Search for the cell housing the specified text and yield its [x, y] center coordinate. 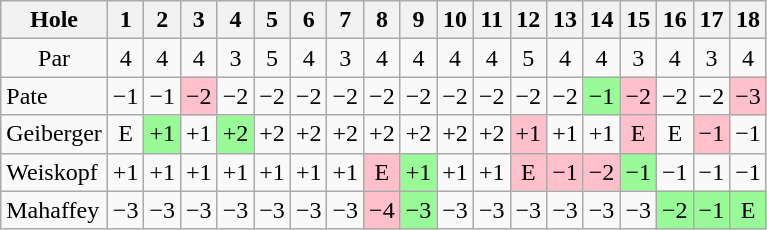
8 [382, 20]
Weiskopf [54, 172]
Mahaffey [54, 210]
14 [602, 20]
Hole [54, 20]
16 [674, 20]
7 [346, 20]
13 [566, 20]
1 [126, 20]
Par [54, 58]
10 [456, 20]
18 [748, 20]
6 [308, 20]
9 [418, 20]
15 [638, 20]
Geiberger [54, 134]
−4 [382, 210]
12 [528, 20]
17 [712, 20]
2 [162, 20]
Pate [54, 96]
11 [492, 20]
